Detect which cell encompasses the target text, then output its [x, y] center coordinate. 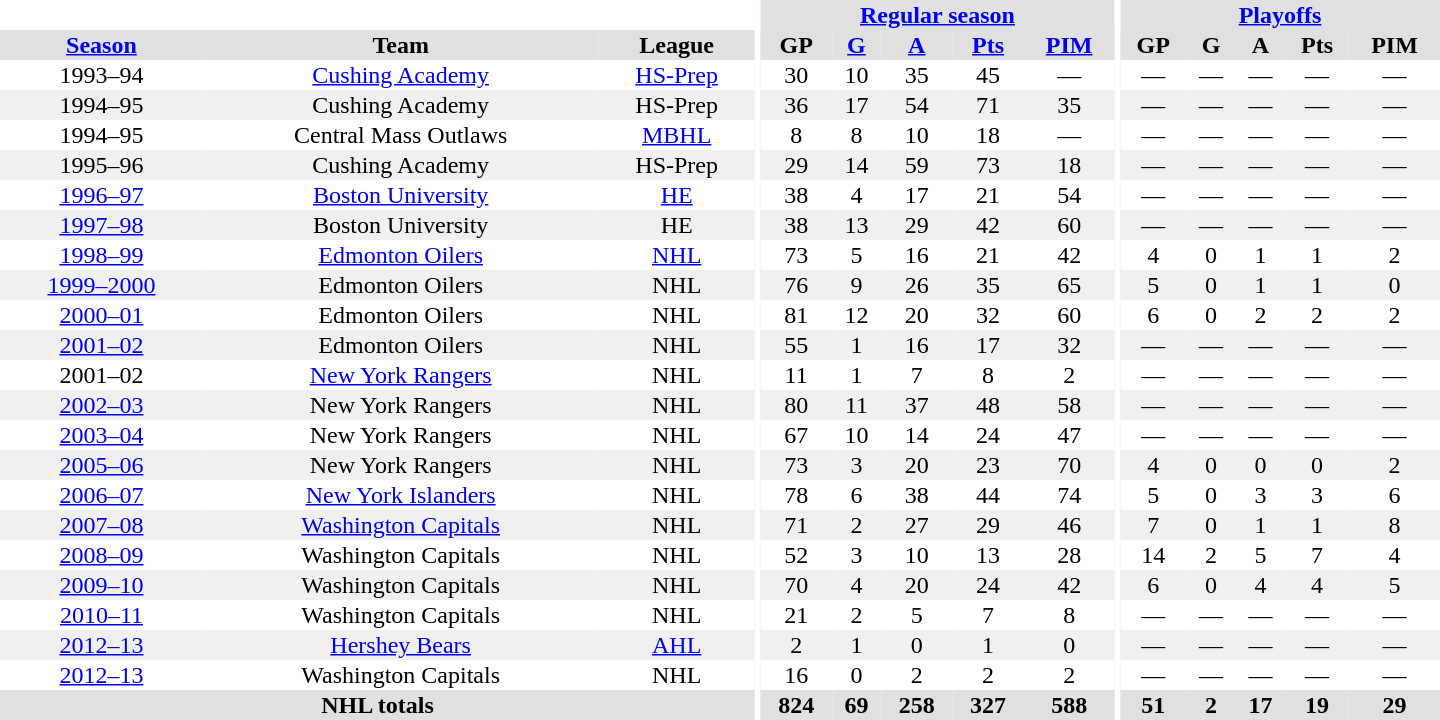
2007–08 [102, 525]
47 [1070, 435]
37 [916, 405]
1995–96 [102, 165]
23 [988, 465]
69 [856, 705]
258 [916, 705]
36 [796, 105]
12 [856, 315]
52 [796, 555]
1993–94 [102, 75]
44 [988, 495]
78 [796, 495]
2009–10 [102, 585]
1999–2000 [102, 285]
New York Islanders [400, 495]
Playoffs [1280, 15]
76 [796, 285]
2003–04 [102, 435]
327 [988, 705]
Season [102, 45]
46 [1070, 525]
Regular season [937, 15]
74 [1070, 495]
26 [916, 285]
2000–01 [102, 315]
58 [1070, 405]
League [676, 45]
AHL [676, 645]
81 [796, 315]
824 [796, 705]
Hershey Bears [400, 645]
27 [916, 525]
2002–03 [102, 405]
59 [916, 165]
588 [1070, 705]
48 [988, 405]
Team [400, 45]
19 [1317, 705]
2010–11 [102, 615]
55 [796, 345]
9 [856, 285]
1996–97 [102, 195]
NHL totals [378, 705]
45 [988, 75]
2006–07 [102, 495]
51 [1153, 705]
30 [796, 75]
80 [796, 405]
28 [1070, 555]
MBHL [676, 135]
65 [1070, 285]
1997–98 [102, 225]
67 [796, 435]
1998–99 [102, 255]
2008–09 [102, 555]
2005–06 [102, 465]
Central Mass Outlaws [400, 135]
